Search for the cell housing the specified text and yield its [x, y] center coordinate. 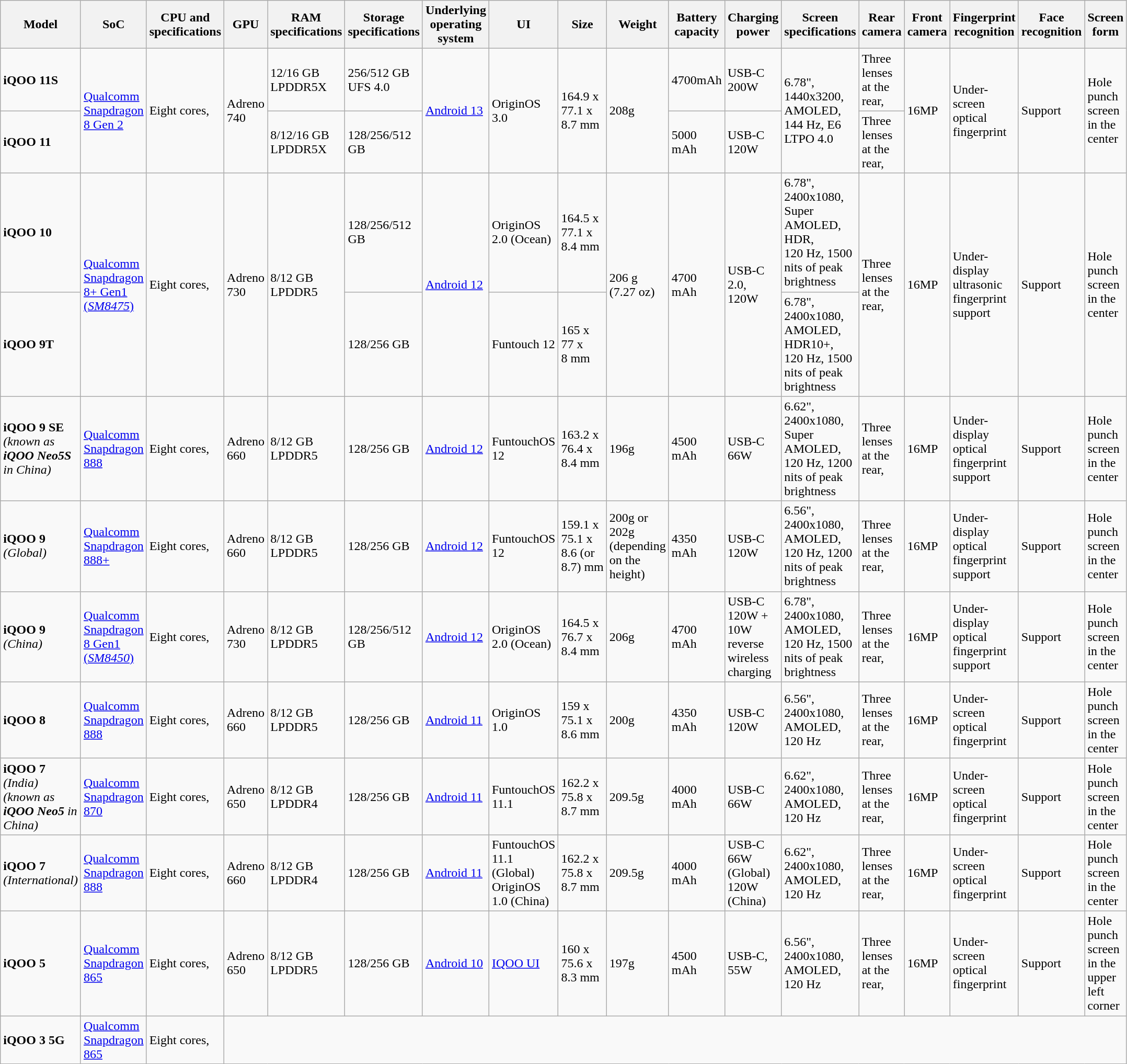
iQOO 8 [41, 720]
6.78", 2400x1080, Super AMOLED, HDR, 120 Hz, 1500 nits of peak brightness [820, 232]
USB-C 120W + 10W reverse wireless charging [753, 637]
Front camera [927, 25]
12/16 GB LPDDR5X [306, 79]
Qualcomm Snapdragon 888+ [113, 546]
USB-C 2.0, 120W [753, 284]
Qualcomm Snapdragon 8 Gen 2 [113, 111]
159 x 75.1 x 8.6 mm [582, 720]
208g [638, 111]
Under-display ultrasonic fingerprint support [984, 284]
6.78", 1440x3200, AMOLED, 144 Hz, E6 LTPO 4.0 [820, 111]
8/12/16 GB LPDDR5X [306, 142]
Weight [638, 25]
Qualcomm Snapdragon 8 Gen1 (SM8450) [113, 637]
CPU and specifications [185, 25]
Funtouch 12 [523, 344]
USB-C66W (Global)120W (China) [753, 873]
6.62", 2400x1080, Super AMOLED, 120 Hz, 1200 nits of peak brightness [820, 449]
197g [638, 963]
Battery capacity [696, 25]
USB-C 200W [753, 79]
Hole punch screen in the upper left corner [1106, 963]
FuntouchOS 11.1 [523, 796]
SoC [113, 25]
GPU [246, 25]
IQOO UI [523, 963]
206 g (7.27 oz) [638, 284]
Screen specifications [820, 25]
iQOO 10 [41, 232]
256/512 GBUFS 4.0 [384, 79]
Rear camera [881, 25]
160 x 75.6 x 8.3 mm [582, 963]
UI [523, 25]
Qualcomm Snapdragon 8+ Gen1 (SM8475) [113, 284]
196g [638, 449]
iQOO 7 (India) (known as iQOO Neo5 in China) [41, 796]
iQOO 11 [41, 142]
164.5 x 76.7 x 8.4 mm [582, 637]
RAM specifications [306, 25]
Charging power [753, 25]
6.56", 2400x1080, AMOLED, 120 Hz, 1200 nits of peak brightness [820, 546]
iQOO 5 [41, 963]
iQOO 3 5G [41, 1039]
200g [638, 720]
159.1 x 75.1 x 8.6 (or 8.7) mm [582, 546]
Qualcomm Snapdragon 870 [113, 796]
165 x 77 x 8 mm [582, 344]
Model [41, 25]
164.5 x 77.1 x 8.4 mm [582, 232]
iQOO 7 (International) [41, 873]
FuntouchOS 11.1 (Global)OriginOS 1.0 (China) [523, 873]
USB-C, 55W [753, 963]
Android 13 [456, 111]
163.2 x 76.4 x 8.4 mm [582, 449]
iQOO 11S [41, 79]
164.9 x 77.1 x 8.7 mm [582, 111]
Screen form [1106, 25]
Adreno 740 [246, 111]
Storage specifications [384, 25]
206g [638, 637]
iQOO 9T [41, 344]
iQOO 9 (China) [41, 637]
Face recognition [1052, 25]
200g or 202g (depending on the height) [638, 546]
iQOO 9 (Global) [41, 546]
4700mAh [696, 79]
6.78", 2400x1080, AMOLED, 120 Hz, 1500 nits of peak brightness [820, 637]
5000 mAh [696, 142]
Underlying operating system [456, 25]
6.78", 2400x1080, AMOLED, HDR10+, 120 Hz, 1500 nits of peak brightness [820, 344]
Size [582, 25]
OriginOS 3.0 [523, 111]
OriginOS 1.0 [523, 720]
Android 10 [456, 963]
Fingerprint recognition [984, 25]
iQOO 9 SE (known as iQOO Neo5S in China) [41, 449]
